Determine the [X, Y] coordinate at the center of the cell enclosing the given text.  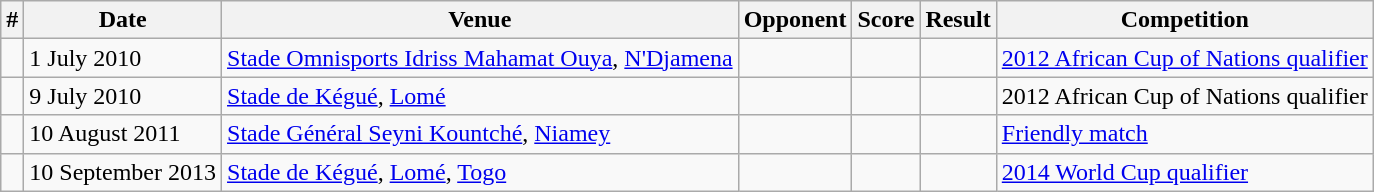
Friendly match [1184, 134]
Stade de Kégué, Lomé, Togo [480, 172]
Opponent [795, 20]
Stade Général Seyni Kountché, Niamey [480, 134]
10 September 2013 [123, 172]
Result [958, 20]
2014 World Cup qualifier [1184, 172]
Date [123, 20]
10 August 2011 [123, 134]
Competition [1184, 20]
Stade Omnisports Idriss Mahamat Ouya, N'Djamena [480, 58]
Score [886, 20]
Stade de Kégué, Lomé [480, 96]
9 July 2010 [123, 96]
# [12, 20]
1 July 2010 [123, 58]
Venue [480, 20]
